From the cell containing the given text, extract its center point as [X, Y] coordinate. 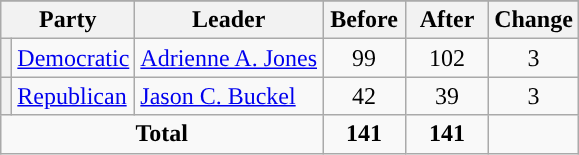
39 [448, 96]
Change [534, 20]
Adrienne A. Jones [229, 58]
Leader [229, 20]
Jason C. Buckel [229, 96]
102 [448, 58]
Total [162, 134]
Before [364, 20]
After [448, 20]
Party [68, 20]
Republican [74, 96]
42 [364, 96]
Democratic [74, 58]
99 [364, 58]
